Identify which cell holds the provided text, then report its [X, Y] central coordinate. 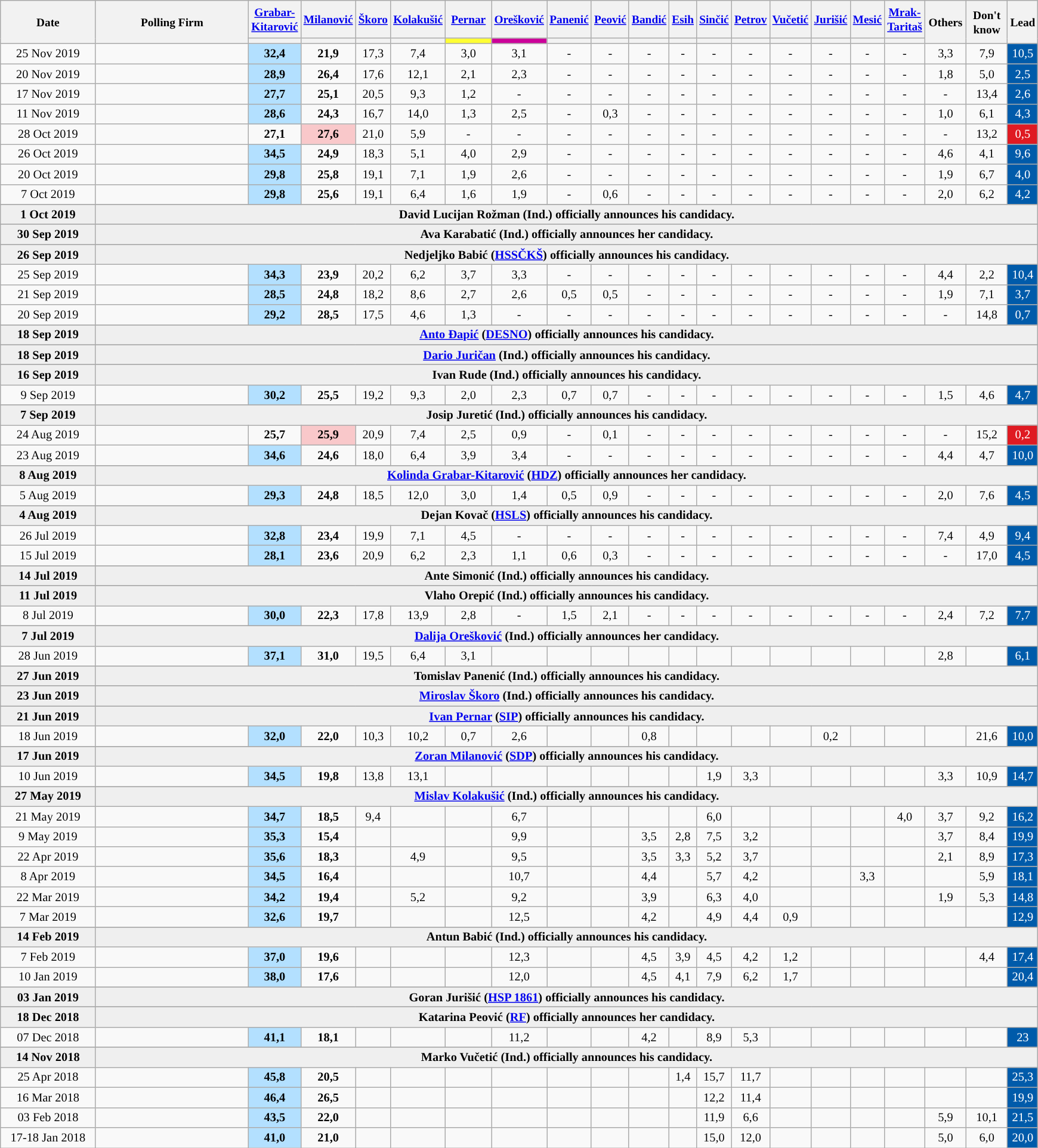
35,3 [274, 837]
26 Oct 2019 [48, 154]
2,4 [945, 615]
5,7 [715, 877]
5,1 [418, 154]
20,2 [373, 274]
23,9 [328, 274]
16 Mar 2018 [48, 1097]
20,4 [1022, 977]
16,7 [373, 114]
27,1 [274, 134]
27,6 [328, 134]
16,2 [1022, 816]
25,1 [328, 94]
Kolinda Grabar-Kitarović (HDZ) officially announces her candidacy. [567, 475]
8,4 [987, 837]
30,2 [274, 395]
21 May 2019 [48, 816]
Zoran Milanović (SDP) officially announces his candidacy. [567, 756]
David Lucijan Rožman (Ind.) officially announces his candidacy. [567, 214]
14 Feb 2019 [48, 937]
25,3 [1022, 1077]
28 Jun 2019 [48, 656]
24,3 [328, 114]
15,7 [715, 1077]
45,8 [274, 1077]
7 Feb 2019 [48, 957]
10,1 [987, 1118]
19,7 [328, 917]
Panenić [569, 19]
14 Nov 2018 [48, 1057]
Miroslav Škoro (Ind.) officially announces his candidacy. [567, 696]
37,1 [274, 656]
Date [48, 21]
9,6 [1022, 154]
Esih [683, 19]
2,2 [987, 274]
13,2 [987, 134]
34,3 [274, 274]
17 Jun 2019 [48, 756]
07 Dec 2018 [48, 1037]
Milanović [328, 19]
11 Jul 2019 [48, 596]
13,4 [987, 94]
23,4 [328, 536]
Antun Babić (Ind.) officially announces his candidacy. [567, 937]
22 Apr 2019 [48, 856]
4,3 [1022, 114]
22,3 [328, 615]
Dalija Orešković (Ind.) officially announces her candidacy. [567, 636]
Tomislav Panenić (Ind.) officially announces his candidacy. [567, 676]
0,1 [610, 435]
10,4 [1022, 274]
27,7 [274, 94]
25,6 [328, 194]
Mrak-Taritaš [905, 19]
Anto Đapić (DESNO) officially announces his candidacy. [567, 335]
30 Sep 2019 [48, 234]
11,2 [519, 1037]
1,7 [790, 977]
18 Jun 2019 [48, 736]
32,8 [274, 536]
Sinčić [715, 19]
20,0 [1022, 1137]
22 Mar 2019 [48, 897]
9,9 [519, 837]
7,5 [715, 837]
25 Apr 2018 [48, 1077]
21 Jun 2019 [48, 716]
1,0 [945, 114]
7,2 [987, 615]
21,5 [1022, 1118]
20 Nov 2019 [48, 74]
Mesić [867, 19]
16,4 [328, 877]
28 Oct 2019 [48, 134]
Škoro [373, 19]
Kolakušić [418, 19]
7,6 [987, 495]
25 Sep 2019 [48, 274]
Dario Juričan (Ind.) officially announces his candidacy. [567, 355]
34,2 [274, 897]
28,6 [274, 114]
8 Apr 2019 [48, 877]
37,0 [274, 957]
Josip Juretić (Ind.) officially announces his candidacy. [567, 415]
3,4 [519, 455]
12,1 [418, 74]
20 Oct 2019 [48, 174]
32,4 [274, 54]
24 Aug 2019 [48, 435]
26 Sep 2019 [48, 255]
28,9 [274, 74]
26,4 [328, 74]
25,5 [328, 395]
8 Jul 2019 [48, 615]
14,0 [418, 114]
19,5 [373, 656]
46,4 [274, 1097]
24,9 [328, 154]
19,2 [373, 395]
15,2 [987, 435]
15 Jul 2019 [48, 555]
Orešković [519, 19]
41,1 [274, 1037]
17,5 [373, 315]
Peović [610, 19]
1,1 [519, 555]
28,1 [274, 555]
27 May 2019 [48, 796]
7 Sep 2019 [48, 415]
14 Jul 2019 [48, 575]
9,5 [519, 856]
15,0 [715, 1137]
12,5 [519, 917]
11,4 [750, 1097]
11 Nov 2019 [48, 114]
32,6 [274, 917]
Petrov [750, 19]
9 Sep 2019 [48, 395]
1,6 [469, 194]
Polling Firm [172, 21]
25 Nov 2019 [48, 54]
Ivan Rude (Ind.) officially announces his candidacy. [567, 375]
18 Dec 2018 [48, 1017]
43,5 [274, 1118]
21 Sep 2019 [48, 295]
23 Jun 2019 [48, 696]
27 Jun 2019 [48, 676]
13,9 [418, 615]
7 Jul 2019 [48, 636]
21,6 [987, 736]
26 Jul 2019 [48, 536]
17,8 [373, 615]
15,4 [328, 837]
Nedjeljko Babić (HSSČKŠ) officially announces his candidacy. [567, 255]
7 Oct 2019 [48, 194]
11,9 [715, 1118]
Marko Vučetić (Ind.) officially announces his candidacy. [567, 1057]
Ava Karabatić (Ind.) officially announces her candidacy. [567, 234]
10,3 [373, 736]
3,2 [750, 837]
13,8 [373, 776]
7,7 [1022, 615]
Ante Simonić (Ind.) officially announces his candidacy. [567, 575]
30,0 [274, 615]
23,6 [328, 555]
20 Sep 2019 [48, 315]
2,7 [469, 295]
1,8 [945, 74]
32,0 [274, 736]
Vlaho Orepić (Ind.) officially announces his candidacy. [567, 596]
10 Jan 2019 [48, 977]
6,3 [715, 897]
14,7 [1022, 776]
Goran Jurišić (HSP 1861) officially announces his candidacy. [567, 997]
19,6 [328, 957]
29,2 [274, 315]
25,8 [328, 174]
Mislav Kolakušić (Ind.) officially announces his candidacy. [567, 796]
38,0 [274, 977]
18,2 [373, 295]
9 May 2019 [48, 837]
19,8 [328, 776]
17-18 Jan 2018 [48, 1137]
2,9 [519, 154]
Pernar [469, 19]
10,9 [987, 776]
4 Aug 2019 [48, 515]
13,1 [418, 776]
0,8 [649, 736]
26,5 [328, 1097]
12,2 [715, 1097]
Lead [1022, 21]
Jurišić [830, 19]
10,2 [418, 736]
41,0 [274, 1137]
8 Aug 2019 [48, 475]
Vučetić [790, 19]
29,3 [274, 495]
Don'tknow [987, 21]
25,9 [328, 435]
11,7 [750, 1077]
8,6 [418, 295]
12,9 [1022, 917]
25,7 [274, 435]
Dejan Kovač (HSLS) officially announces his candidacy. [567, 515]
18,0 [373, 455]
19,4 [328, 897]
17,0 [987, 555]
Grabar-Kitarović [274, 19]
Ivan Pernar (SIP) officially announces his candidacy. [567, 716]
6,6 [750, 1118]
21,9 [328, 54]
5 Aug 2019 [48, 495]
10,7 [519, 877]
1 Oct 2019 [48, 214]
10,5 [1022, 54]
23 Aug 2019 [48, 455]
12,3 [519, 957]
17 Nov 2019 [48, 94]
03 Feb 2018 [48, 1118]
Katarina Peović (RF) officially announces her candidacy. [567, 1017]
7 Mar 2019 [48, 917]
Bandić [649, 19]
Others [945, 21]
10 Jun 2019 [48, 776]
17,4 [1022, 957]
16 Sep 2019 [48, 375]
34,7 [274, 816]
03 Jan 2019 [48, 997]
24,6 [328, 455]
23 [1022, 1037]
31,0 [328, 656]
34,6 [274, 455]
35,6 [274, 856]
